Return [x, y] of the center of cell containing provided text 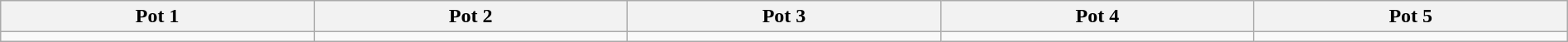
Pot 2 [471, 16]
Pot 4 [1097, 16]
Pot 5 [1411, 16]
Pot 1 [157, 16]
Pot 3 [784, 16]
